Extract the (X, Y) coordinate from the center of the cell holding the provided text.  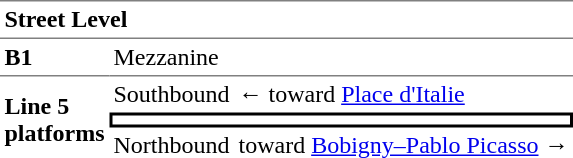
Mezzanine (341, 58)
← toward Place d'Italie (404, 94)
Street Level (286, 20)
Southbound (172, 94)
B1 (54, 58)
